Determine the [X, Y] coordinate at the center of the cell enclosing the given text.  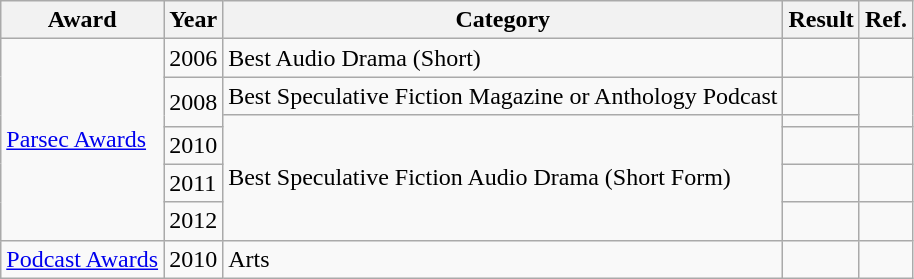
2008 [194, 102]
Best Audio Drama (Short) [503, 58]
2012 [194, 221]
Ref. [886, 20]
Parsec Awards [82, 140]
Best Speculative Fiction Audio Drama (Short Form) [503, 178]
Arts [503, 259]
2006 [194, 58]
Best Speculative Fiction Magazine or Anthology Podcast [503, 96]
Category [503, 20]
Award [82, 20]
Result [821, 20]
Podcast Awards [82, 259]
Year [194, 20]
2011 [194, 183]
